Locate the cell with the specified text and output its (X, Y) center coordinate. 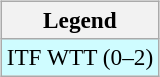
ITF WTT (0–2) (80, 57)
Legend (80, 20)
